Detect which cell encompasses the target text, then output its (X, Y) center coordinate. 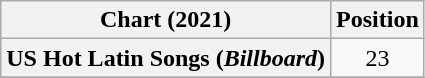
US Hot Latin Songs (Billboard) (166, 58)
23 (378, 58)
Position (378, 20)
Chart (2021) (166, 20)
